Pinpoint the cell where the given text exists, returning its [X, Y] midpoint coordinate. 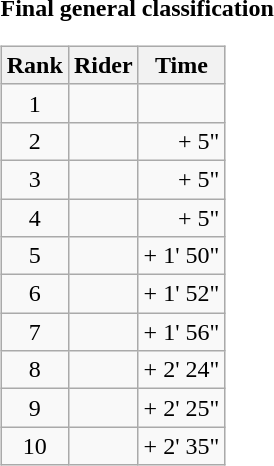
Time [182, 65]
+ 1' 56" [182, 332]
8 [34, 370]
4 [34, 217]
5 [34, 256]
+ 2' 24" [182, 370]
+ 2' 35" [182, 446]
Rank [34, 65]
1 [34, 103]
+ 1' 52" [182, 294]
6 [34, 294]
7 [34, 332]
Rider [103, 65]
10 [34, 446]
3 [34, 179]
9 [34, 408]
2 [34, 141]
+ 2' 25" [182, 408]
+ 1' 50" [182, 256]
